Pinpoint the cell where the given text exists, returning its (x, y) midpoint coordinate. 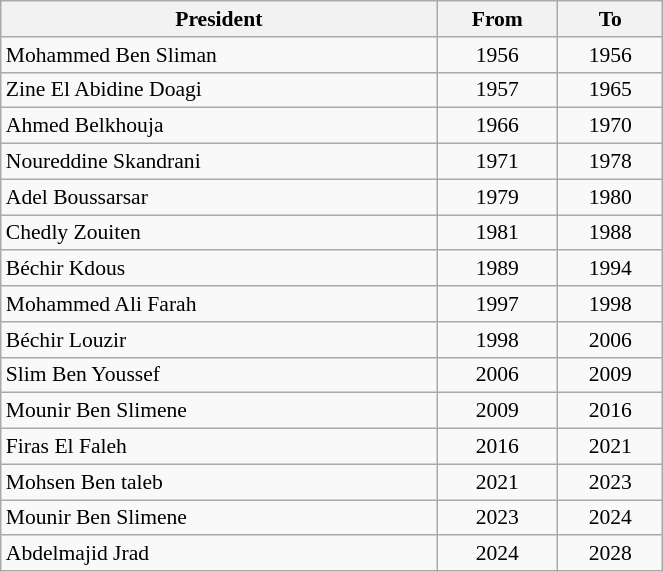
Mohammed Ali Farah (219, 304)
Chedly Zouiten (219, 233)
1957 (498, 90)
Zine El Abidine Doagi (219, 90)
1966 (498, 126)
1979 (498, 197)
Béchir Kdous (219, 269)
Adel Boussarsar (219, 197)
Mohsen Ben taleb (219, 482)
Abdelmajid Jrad (219, 554)
2028 (610, 554)
1965 (610, 90)
Firas El Faleh (219, 447)
1988 (610, 233)
Noureddine Skandrani (219, 162)
1978 (610, 162)
President (219, 19)
1994 (610, 269)
1970 (610, 126)
From (498, 19)
Ahmed Belkhouja (219, 126)
1997 (498, 304)
1981 (498, 233)
To (610, 19)
Mohammed Ben Sliman (219, 55)
1971 (498, 162)
Béchir Louzir (219, 340)
1989 (498, 269)
1980 (610, 197)
Slim Ben Youssef (219, 375)
